From the cell containing the given text, extract its center point as [x, y] coordinate. 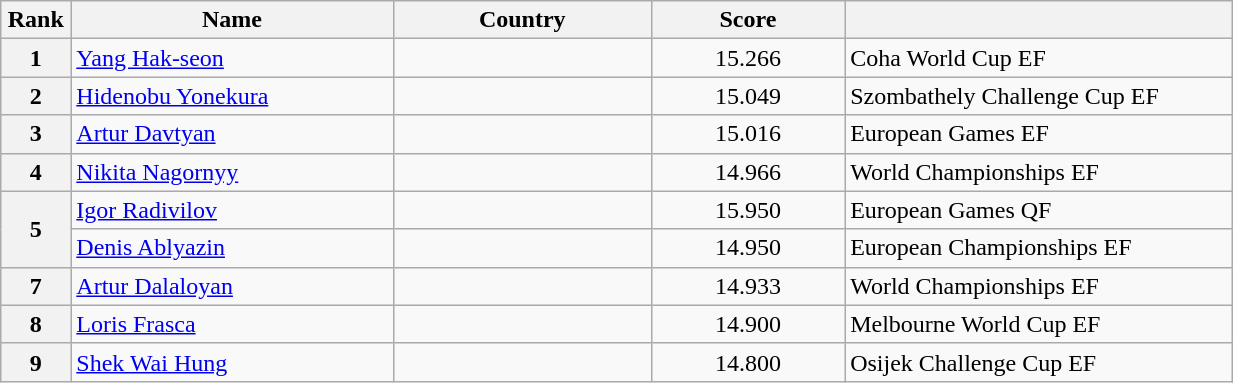
Rank [36, 20]
Melbourne World Cup EF [1038, 324]
Yang Hak-seon [232, 58]
15.016 [748, 134]
15.266 [748, 58]
3 [36, 134]
Hidenobu Yonekura [232, 96]
8 [36, 324]
Name [232, 20]
1 [36, 58]
14.966 [748, 172]
Szombathely Challenge Cup EF [1038, 96]
Igor Radivilov [232, 210]
7 [36, 286]
15.950 [748, 210]
European Games QF [1038, 210]
5 [36, 229]
Osijek Challenge Cup EF [1038, 362]
Country [522, 20]
Score [748, 20]
Shek Wai Hung [232, 362]
4 [36, 172]
Denis Ablyazin [232, 248]
14.900 [748, 324]
15.049 [748, 96]
14.950 [748, 248]
European Games EF [1038, 134]
Coha World Cup EF [1038, 58]
Nikita Nagornyy [232, 172]
14.933 [748, 286]
European Championships EF [1038, 248]
Loris Frasca [232, 324]
14.800 [748, 362]
Artur Davtyan [232, 134]
9 [36, 362]
Artur Dalaloyan [232, 286]
2 [36, 96]
